Extract the [X, Y] coordinate from the center of the cell holding the provided text.  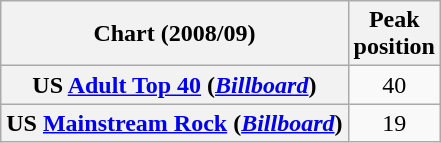
Chart (2008/09) [174, 34]
40 [394, 85]
Peakposition [394, 34]
US Adult Top 40 (Billboard) [174, 85]
19 [394, 123]
US Mainstream Rock (Billboard) [174, 123]
